Output the (x, y) coordinate of the center of the cell containing the given text.  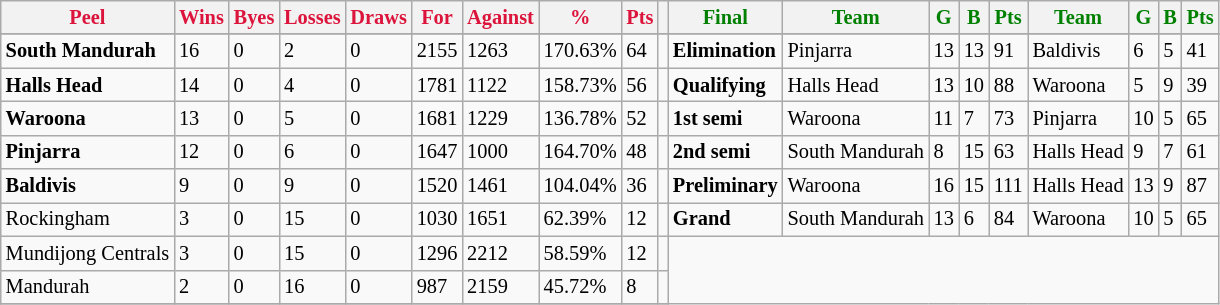
62.39% (580, 219)
1st semi (726, 118)
84 (1008, 219)
1520 (437, 186)
39 (1200, 85)
Draws (378, 17)
64 (640, 51)
Grand (726, 219)
87 (1200, 186)
Byes (254, 17)
Mundijong Centrals (88, 253)
For (437, 17)
Losses (312, 17)
164.70% (580, 152)
170.63% (580, 51)
Wins (202, 17)
Rockingham (88, 219)
91 (1008, 51)
1229 (500, 118)
1647 (437, 152)
1651 (500, 219)
104.04% (580, 186)
Elimination (726, 51)
2155 (437, 51)
1681 (437, 118)
1461 (500, 186)
45.72% (580, 287)
14 (202, 85)
4 (312, 85)
136.78% (580, 118)
52 (640, 118)
48 (640, 152)
88 (1008, 85)
1000 (500, 152)
2159 (500, 287)
1296 (437, 253)
73 (1008, 118)
Peel (88, 17)
1263 (500, 51)
1122 (500, 85)
Preliminary (726, 186)
1781 (437, 85)
1030 (437, 219)
11 (944, 118)
987 (437, 287)
41 (1200, 51)
Final (726, 17)
36 (640, 186)
2212 (500, 253)
% (580, 17)
63 (1008, 152)
Mandurah (88, 287)
Qualifying (726, 85)
158.73% (580, 85)
61 (1200, 152)
56 (640, 85)
Against (500, 17)
58.59% (580, 253)
111 (1008, 186)
2nd semi (726, 152)
